Locate the cell with the specified text and output its (x, y) center coordinate. 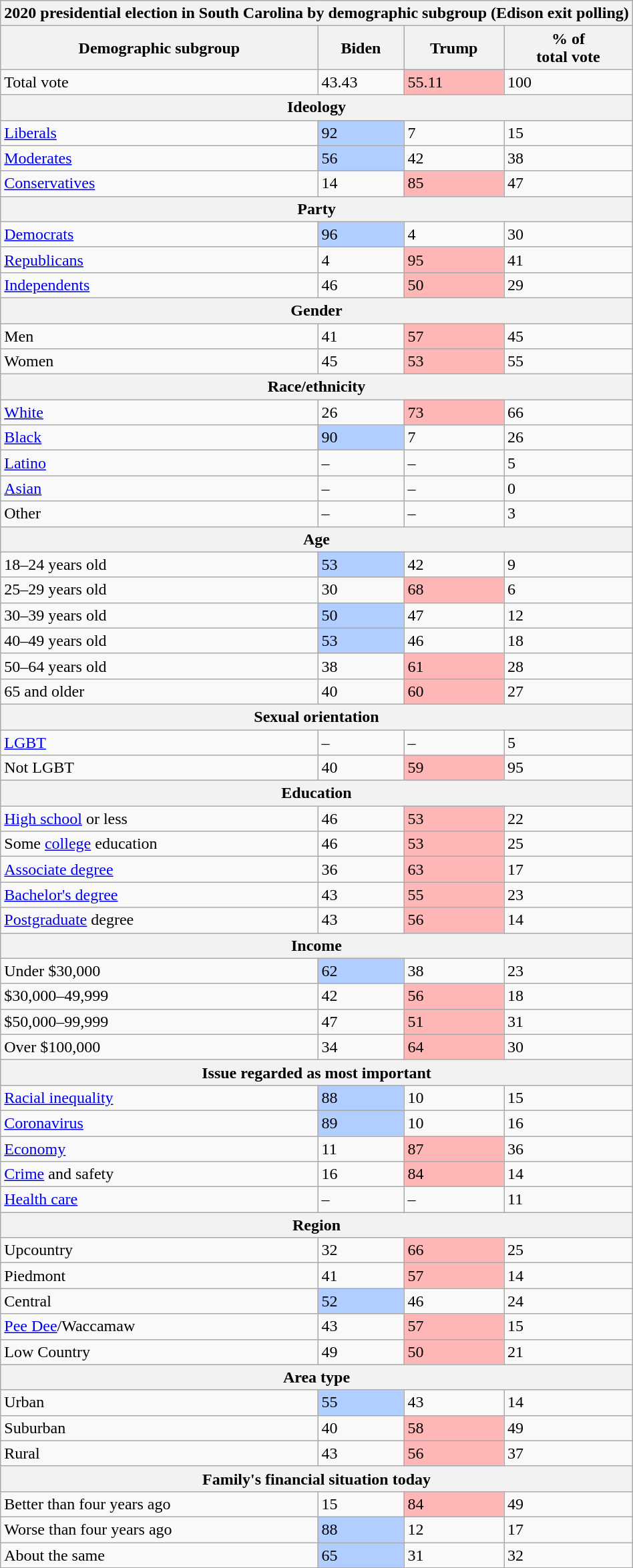
Black (159, 438)
Urban (159, 1403)
2020 presidential election in South Carolina by demographic subgroup (Edison exit polling) (316, 13)
Some college education (159, 844)
Central (159, 1301)
Economy (159, 1148)
Liberals (159, 133)
24 (569, 1301)
68 (454, 590)
Asian (159, 488)
Party (316, 209)
Trump (454, 48)
100 (569, 82)
30–39 years old (159, 615)
Over $100,000 (159, 1047)
Associate degree (159, 869)
Not LGBT (159, 768)
% oftotal vote (569, 48)
43.43 (361, 82)
Men (159, 336)
Ideology (316, 107)
Biden (361, 48)
Age (316, 539)
Upcountry (159, 1250)
96 (361, 234)
9 (569, 564)
89 (361, 1123)
White (159, 412)
60 (454, 691)
Demographic subgroup (159, 48)
62 (361, 971)
Coronavirus (159, 1123)
85 (454, 183)
Under $30,000 (159, 971)
Other (159, 514)
59 (454, 768)
Low Country (159, 1352)
40–49 years old (159, 641)
Moderates (159, 158)
90 (361, 438)
51 (454, 1022)
50–64 years old (159, 666)
6 (569, 590)
Democrats (159, 234)
92 (361, 133)
34 (361, 1047)
21 (569, 1352)
27 (569, 691)
73 (454, 412)
Education (316, 793)
65 and older (159, 691)
25–29 years old (159, 590)
Issue regarded as most important (316, 1072)
Total vote (159, 82)
High school or less (159, 819)
52 (361, 1301)
22 (569, 819)
Pee Dee/Waccamaw (159, 1326)
Worse than four years ago (159, 1529)
Better than four years ago (159, 1504)
Crime and safety (159, 1174)
Independents (159, 285)
$30,000–49,999 (159, 996)
Racial inequality (159, 1098)
Suburban (159, 1428)
Area type (316, 1377)
Region (316, 1225)
37 (569, 1453)
18–24 years old (159, 564)
64 (454, 1047)
Women (159, 362)
LGBT (159, 743)
$50,000–99,999 (159, 1022)
Republicans (159, 260)
58 (454, 1428)
61 (454, 666)
About the same (159, 1555)
Sexual orientation (316, 717)
28 (569, 666)
87 (454, 1148)
29 (569, 285)
Postgraduate degree (159, 920)
Piedmont (159, 1276)
Health care (159, 1200)
Bachelor's degree (159, 895)
Conservatives (159, 183)
65 (361, 1555)
0 (569, 488)
Rural (159, 1453)
63 (454, 869)
Family's financial situation today (316, 1479)
55.11 (454, 82)
Gender (316, 310)
Latino (159, 463)
Income (316, 945)
Race/ethnicity (316, 387)
3 (569, 514)
